Pinpoint the cell where the given text exists, returning its [x, y] midpoint coordinate. 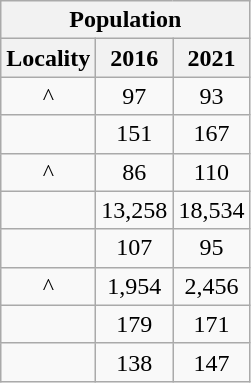
18,534 [212, 210]
2016 [134, 58]
179 [134, 324]
Locality [48, 58]
171 [212, 324]
97 [134, 96]
13,258 [134, 210]
95 [212, 248]
Population [126, 20]
147 [212, 362]
110 [212, 172]
2,456 [212, 286]
167 [212, 134]
2021 [212, 58]
107 [134, 248]
86 [134, 172]
138 [134, 362]
1,954 [134, 286]
151 [134, 134]
93 [212, 96]
